Extract the [X, Y] coordinate from the center of the cell holding the provided text.  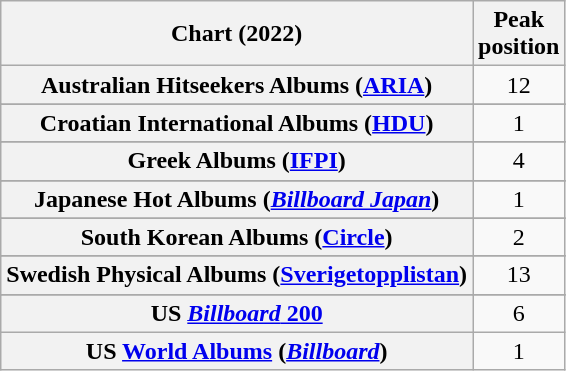
Swedish Physical Albums (Sverigetopplistan) [237, 275]
Croatian International Albums (HDU) [237, 123]
Peakposition [519, 34]
US World Albums (Billboard) [237, 351]
13 [519, 275]
US Billboard 200 [237, 313]
South Korean Albums (Circle) [237, 237]
4 [519, 161]
Japanese Hot Albums (Billboard Japan) [237, 199]
2 [519, 237]
Greek Albums (IFPI) [237, 161]
Chart (2022) [237, 34]
Australian Hitseekers Albums (ARIA) [237, 85]
12 [519, 85]
6 [519, 313]
